Search for the cell housing the specified text and yield its (x, y) center coordinate. 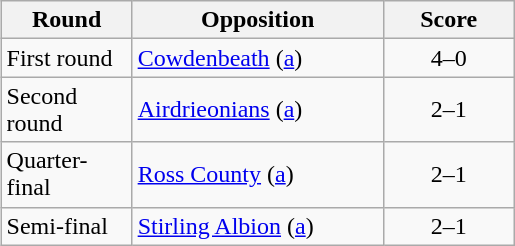
Round (66, 20)
Ross County (a) (258, 174)
Score (448, 20)
Airdrieonians (a) (258, 110)
Opposition (258, 20)
Cowdenbeath (a) (258, 58)
Quarter-final (66, 174)
Semi-final (66, 226)
4–0 (448, 58)
Second round (66, 110)
First round (66, 58)
Stirling Albion (a) (258, 226)
